Extract the (X, Y) coordinate from the center of the cell holding the provided text.  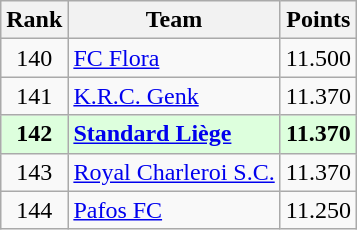
141 (34, 96)
Rank (34, 20)
140 (34, 58)
Pafos FC (174, 210)
K.R.C. Genk (174, 96)
Standard Liège (174, 134)
FC Flora (174, 58)
Royal Charleroi S.C. (174, 172)
11.500 (318, 58)
143 (34, 172)
11.250 (318, 210)
Team (174, 20)
142 (34, 134)
Points (318, 20)
144 (34, 210)
